Locate the cell with the specified text and output its [x, y] center coordinate. 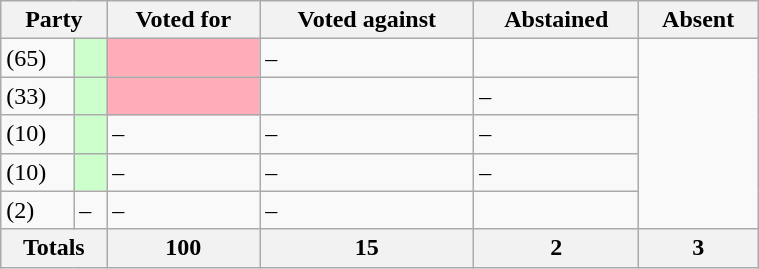
Absent [698, 20]
15 [367, 248]
(2) [38, 210]
(33) [38, 96]
Voted for [184, 20]
(65) [38, 58]
3 [698, 248]
100 [184, 248]
2 [556, 248]
Totals [54, 248]
Abstained [556, 20]
Voted against [367, 20]
Party [54, 20]
